Find where the given text appears and provide that cell's center as [X, Y] coordinate. 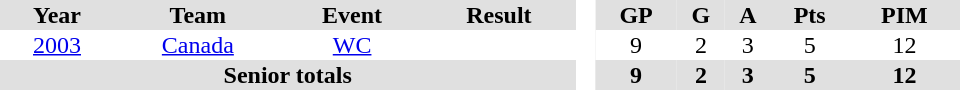
PIM [904, 15]
Pts [810, 15]
Canada [198, 45]
Team [198, 15]
A [748, 15]
Year [57, 15]
Event [352, 15]
G [701, 15]
Senior totals [288, 75]
GP [636, 15]
2003 [57, 45]
WC [352, 45]
Result [500, 15]
